Return (X, Y) of the center of cell containing provided text 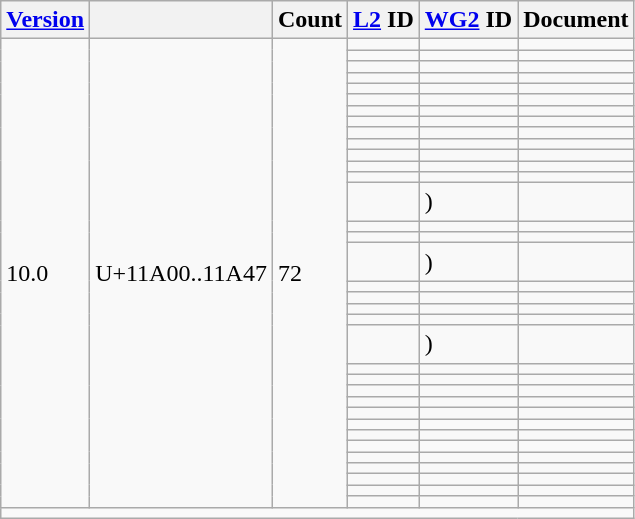
Count (310, 20)
10.0 (46, 273)
U+11A00..11A47 (182, 273)
L2 ID (384, 20)
WG2 ID (468, 20)
72 (310, 273)
Document (576, 20)
Version (46, 20)
